Extract the [X, Y] coordinate from the center of the cell holding the provided text.  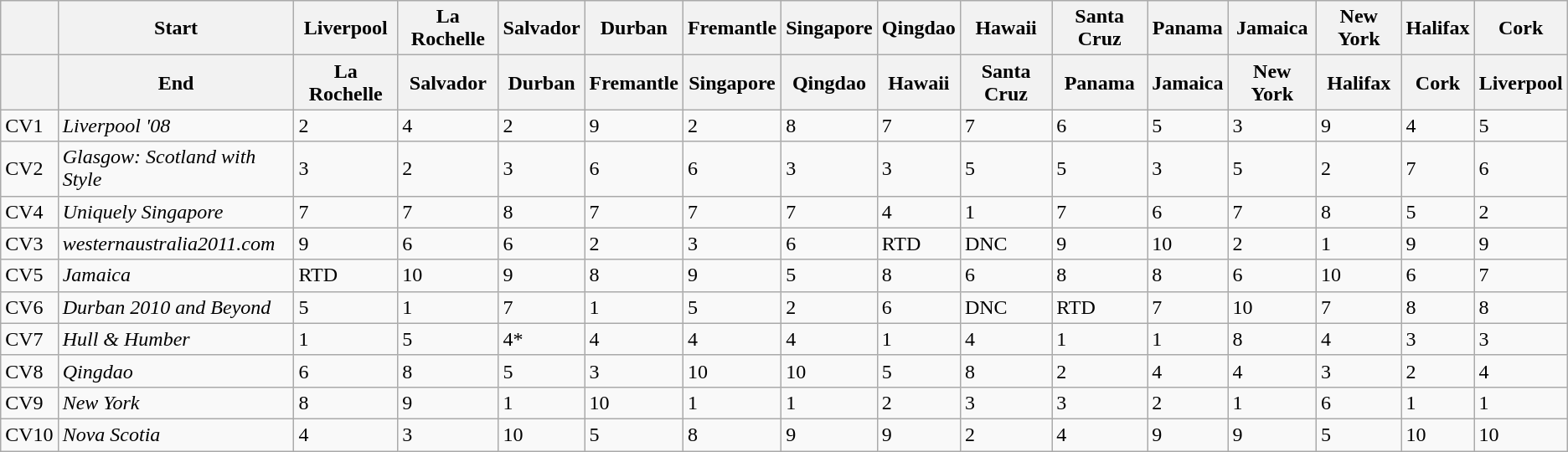
CV8 [29, 371]
CV4 [29, 212]
CV6 [29, 307]
CV10 [29, 434]
Start [176, 28]
Glasgow: Scotland with Style [176, 169]
CV9 [29, 403]
Nova Scotia [176, 434]
Uniquely Singapore [176, 212]
CV5 [29, 275]
End [176, 82]
CV1 [29, 126]
westernaustralia2011.com [176, 244]
Hull & Humber [176, 339]
Durban 2010 and Beyond [176, 307]
CV2 [29, 169]
4* [541, 339]
CV3 [29, 244]
CV7 [29, 339]
Liverpool '08 [176, 126]
